Locate the cell with the specified text and output its [X, Y] center coordinate. 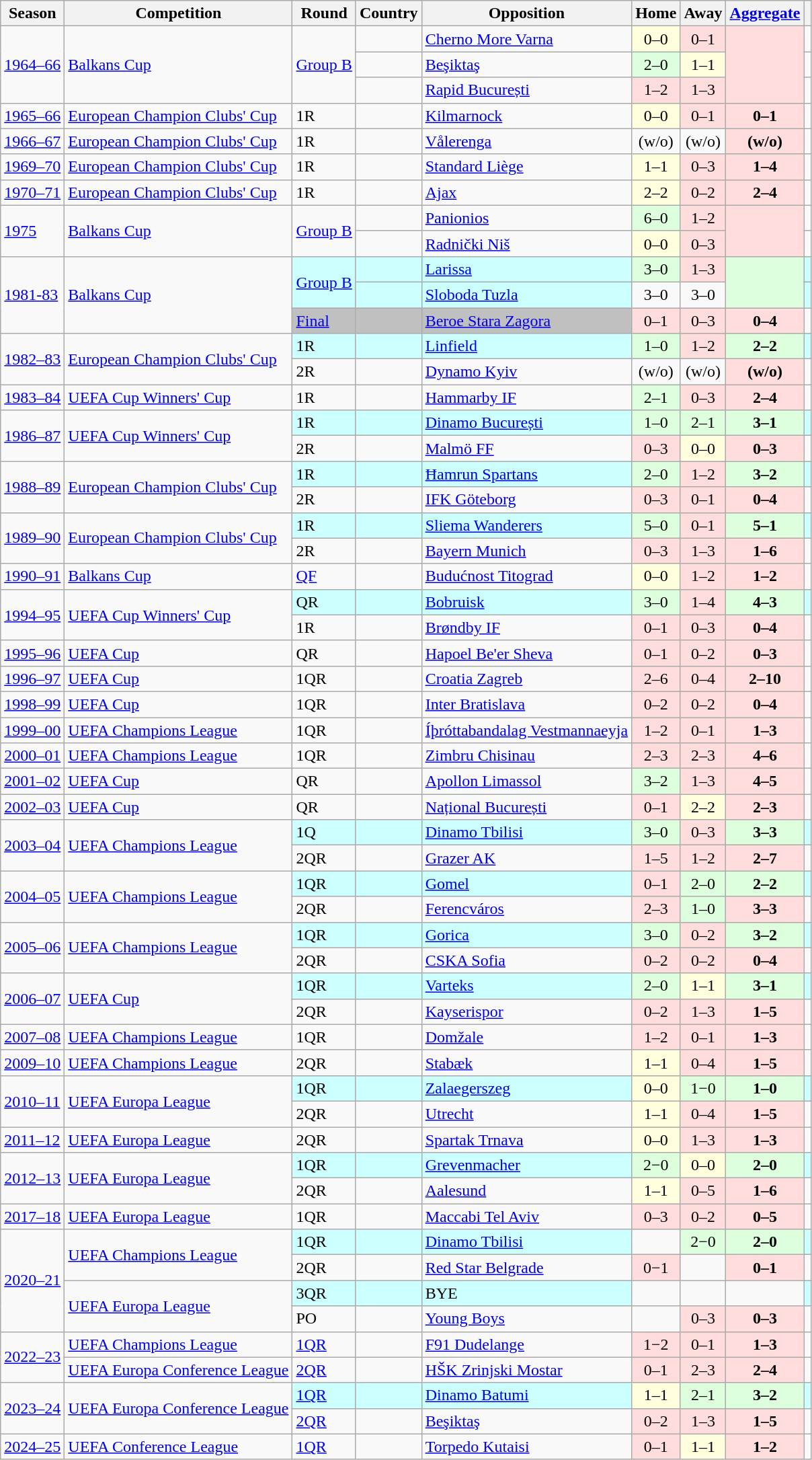
5–0 [656, 525]
1994–95 [32, 615]
Rapid București [527, 90]
Home [656, 13]
Dinamo Batumi [527, 1395]
2000–01 [32, 756]
Zalaegerszeg [527, 1088]
1970–71 [32, 192]
2005–06 [32, 948]
BYE [527, 1293]
Național București [527, 807]
2017–18 [32, 1217]
2003–04 [32, 845]
Panionios [527, 218]
CSKA Sofia [527, 960]
Budućnost Titograd [527, 576]
Kayserispor [527, 1011]
Brøndby IF [527, 627]
2012–13 [32, 1178]
1989–90 [32, 538]
1964–66 [32, 65]
4–3 [765, 602]
Dynamo Kyiv [527, 372]
Domžale [527, 1037]
Aggregate [765, 13]
Zimbru Chisinau [527, 756]
Young Boys [527, 1319]
PO [324, 1319]
Sliema Wanderers [527, 525]
5–1 [765, 525]
Varteks [527, 986]
Vålerenga [527, 141]
2–6 [656, 679]
Maccabi Tel Aviv [527, 1217]
Ajax [527, 192]
1996–97 [32, 679]
Round [324, 13]
2–10 [765, 679]
1−2 [656, 1344]
1999–00 [32, 730]
2002–03 [32, 807]
Sloboda Tuzla [527, 295]
Ferencváros [527, 909]
Linfield [527, 346]
Malmö FF [527, 449]
6–0 [656, 218]
Spartak Trnava [527, 1140]
3QR [324, 1293]
1966–67 [32, 141]
2024–25 [32, 1447]
Íþróttabandalag Vestmannaeyja [527, 730]
Bobruisk [527, 602]
1965–66 [32, 116]
2007–08 [32, 1037]
2011–12 [32, 1140]
Hammarby IF [527, 397]
Away [703, 13]
Hapoel Be'er Sheva [527, 653]
Aalesund [527, 1191]
2020–21 [32, 1280]
2006–07 [32, 999]
1−0 [703, 1088]
Larissa [527, 269]
1998–99 [32, 704]
2023–24 [32, 1408]
2022–23 [32, 1357]
4–5 [765, 781]
Gorica [527, 935]
2004–05 [32, 896]
0−1 [656, 1268]
Utrecht [527, 1114]
1Q [324, 833]
Gomel [527, 884]
Standard Liège [527, 167]
UEFA Conference League [179, 1447]
Grevenmacher [527, 1165]
Beroe Stara Zagora [527, 321]
1975 [32, 231]
IFK Göteborg [527, 500]
Torpedo Kutaisi [527, 1447]
1995–96 [32, 653]
1969–70 [32, 167]
Ħamrun Spartans [527, 474]
Red Star Belgrade [527, 1268]
Inter Bratislava [527, 704]
Radnički Niš [527, 243]
Apollon Limassol [527, 781]
1990–91 [32, 576]
1988–89 [32, 487]
HŠK Zrinjski Mostar [527, 1370]
Opposition [527, 13]
QF [324, 576]
1986–87 [32, 436]
Country [389, 13]
Cherno More Varna [527, 39]
Stabæk [527, 1063]
Season [32, 13]
2009–10 [32, 1063]
Grazer AK [527, 858]
2–7 [765, 858]
Competition [179, 13]
4–6 [765, 756]
Croatia Zagreb [527, 679]
F91 Dudelange [527, 1344]
Final [324, 321]
Dinamo București [527, 423]
1982–83 [32, 359]
2010–11 [32, 1101]
Bayern Munich [527, 551]
1983–84 [32, 397]
2001–02 [32, 781]
1981-83 [32, 295]
Kilmarnock [527, 116]
